For the text-containing cell, return its midpoint in (X, Y) coordinate format. 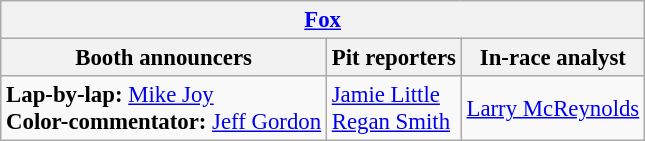
Larry McReynolds (552, 108)
Booth announcers (164, 58)
In-race analyst (552, 58)
Lap-by-lap: Mike JoyColor-commentator: Jeff Gordon (164, 108)
Pit reporters (394, 58)
Fox (323, 20)
Jamie LittleRegan Smith (394, 108)
